From the cell containing the given text, extract its center point as (X, Y) coordinate. 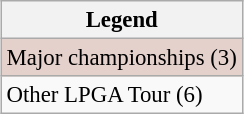
Major championships (3) (122, 58)
Legend (122, 20)
Other LPGA Tour (6) (122, 95)
